Pinpoint the cell where the given text exists, returning its [x, y] midpoint coordinate. 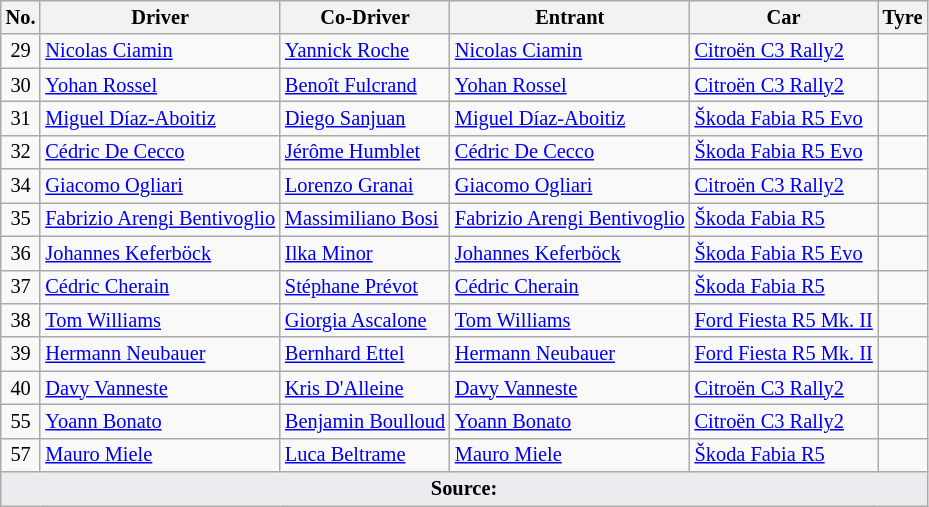
Lorenzo Granai [365, 186]
Tyre [903, 17]
39 [21, 354]
Diego Sanjuan [365, 118]
Giorgia Ascalone [365, 320]
Benoît Fulcrand [365, 85]
34 [21, 186]
57 [21, 455]
Car [784, 17]
55 [21, 421]
Ilka Minor [365, 253]
Source: [464, 489]
No. [21, 17]
Luca Beltrame [365, 455]
Driver [160, 17]
38 [21, 320]
36 [21, 253]
Jérôme Humblet [365, 152]
30 [21, 85]
Bernhard Ettel [365, 354]
32 [21, 152]
35 [21, 219]
31 [21, 118]
40 [21, 388]
Massimiliano Bosi [365, 219]
29 [21, 51]
Co-Driver [365, 17]
Benjamin Boulloud [365, 421]
37 [21, 287]
Entrant [570, 17]
Stéphane Prévot [365, 287]
Yannick Roche [365, 51]
Kris D'Alleine [365, 388]
